Determine the (X, Y) coordinate at the center of the cell enclosing the given text.  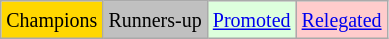
Champions (52, 20)
Runners-up (155, 20)
Relegated (342, 20)
Promoted (252, 20)
